Capture the cell that displays the provided text and extract its [x, y] central coordinate. 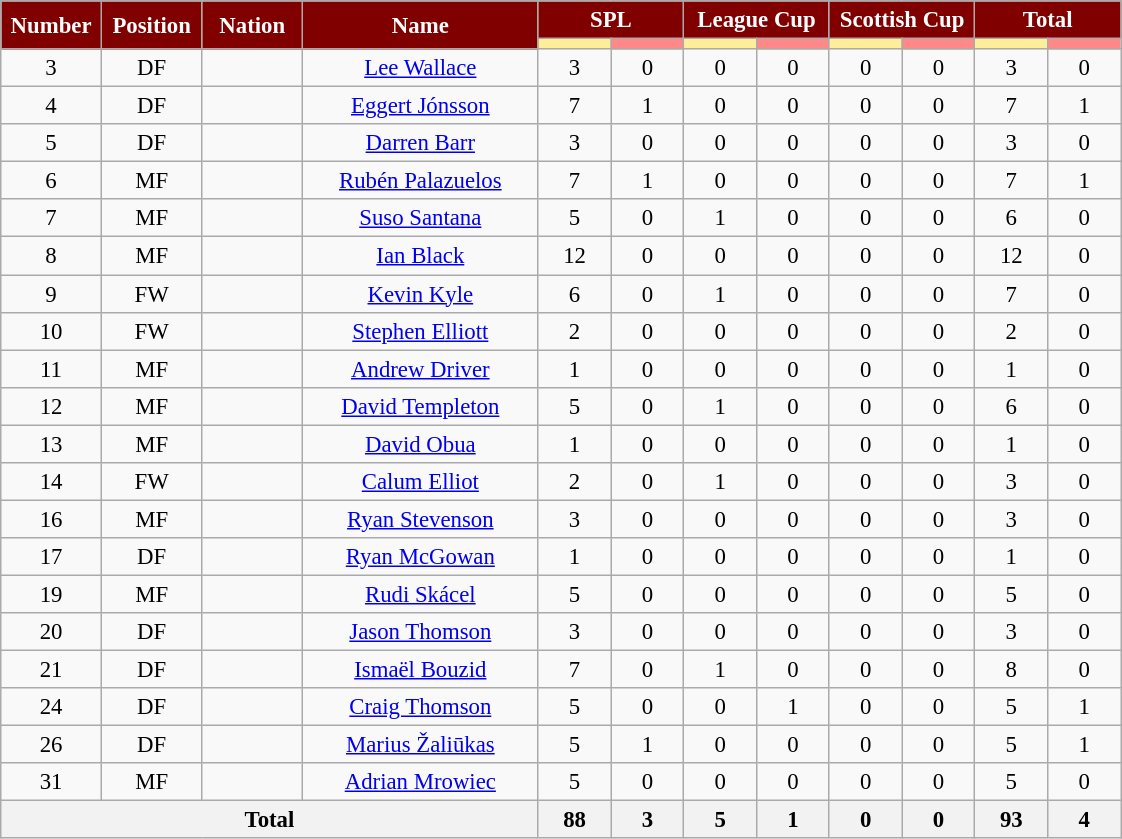
League Cup [757, 20]
Marius Žaliūkas [421, 745]
11 [52, 369]
Ian Black [421, 256]
13 [52, 444]
17 [52, 557]
31 [52, 782]
88 [574, 820]
Kevin Kyle [421, 294]
16 [52, 519]
Ryan McGowan [421, 557]
Nation [252, 25]
Rudi Skácel [421, 594]
Ryan Stevenson [421, 519]
David Templeton [421, 406]
Ismaël Bouzid [421, 670]
Name [421, 25]
Eggert Jónsson [421, 106]
10 [52, 331]
Adrian Mrowiec [421, 782]
Craig Thomson [421, 707]
Jason Thomson [421, 632]
Scottish Cup [902, 20]
9 [52, 294]
Lee Wallace [421, 68]
20 [52, 632]
Position [152, 25]
19 [52, 594]
26 [52, 745]
David Obua [421, 444]
14 [52, 482]
Rubén Palazuelos [421, 181]
Stephen Elliott [421, 331]
Number [52, 25]
24 [52, 707]
SPL [611, 20]
93 [1012, 820]
21 [52, 670]
Andrew Driver [421, 369]
Darren Barr [421, 143]
Calum Elliot [421, 482]
Suso Santana [421, 219]
